Find where the given text appears and provide that cell's center as [x, y] coordinate. 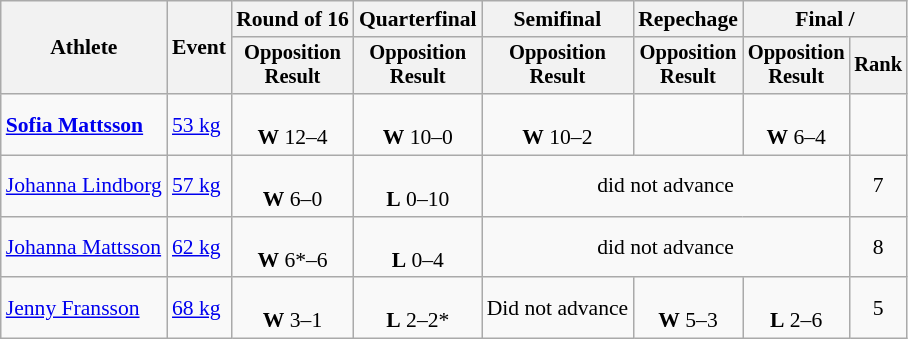
W 10–2 [558, 124]
Semifinal [558, 19]
Repechage [688, 19]
Quarterfinal [418, 19]
Final / [825, 19]
Rank [878, 66]
Sofia Mattsson [84, 124]
8 [878, 248]
W 10–0 [418, 124]
Athlete [84, 48]
57 kg [199, 186]
Round of 16 [292, 19]
Event [199, 48]
Jenny Fransson [84, 308]
W 6*–6 [292, 248]
5 [878, 308]
Did not advance [558, 308]
62 kg [199, 248]
L 0–4 [418, 248]
L 0–10 [418, 186]
L 2–2* [418, 308]
W 6–4 [796, 124]
L 2–6 [796, 308]
7 [878, 186]
Johanna Lindborg [84, 186]
W 12–4 [292, 124]
68 kg [199, 308]
Johanna Mattsson [84, 248]
W 5–3 [688, 308]
W 3–1 [292, 308]
W 6–0 [292, 186]
53 kg [199, 124]
